Identify which cell holds the provided text, then report its (x, y) central coordinate. 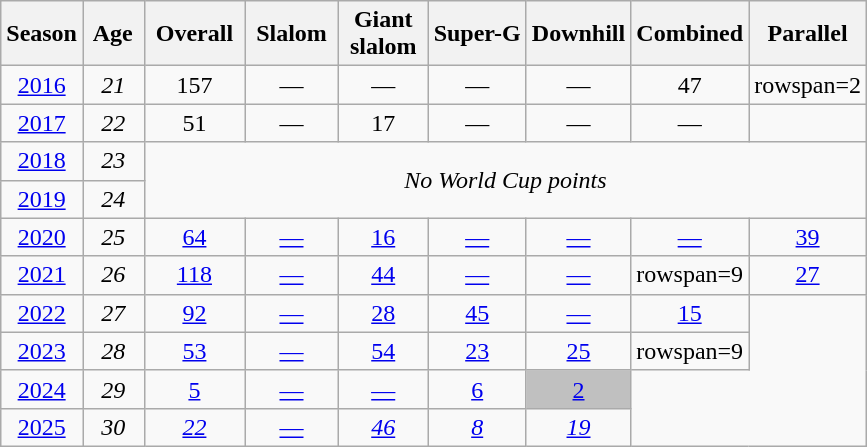
21 (113, 85)
29 (113, 389)
44 (383, 275)
2024 (42, 389)
6 (477, 389)
5 (194, 389)
Downhill (578, 34)
Age (113, 34)
2020 (42, 237)
54 (383, 351)
17 (383, 123)
51 (194, 123)
46 (383, 427)
19 (578, 427)
Season (42, 34)
2016 (42, 85)
2022 (42, 313)
30 (113, 427)
Super-G (477, 34)
24 (113, 199)
8 (477, 427)
2017 (42, 123)
Slalom (292, 34)
26 (113, 275)
92 (194, 313)
118 (194, 275)
Parallel (808, 34)
47 (690, 85)
53 (194, 351)
2021 (42, 275)
Overall (194, 34)
rowspan=2 (808, 85)
39 (808, 237)
2025 (42, 427)
Combined (690, 34)
157 (194, 85)
2019 (42, 199)
Giant slalom (383, 34)
2018 (42, 161)
64 (194, 237)
45 (477, 313)
16 (383, 237)
No World Cup points (505, 180)
2023 (42, 351)
15 (690, 313)
2 (578, 389)
